Capture the cell that displays the provided text and extract its [x, y] central coordinate. 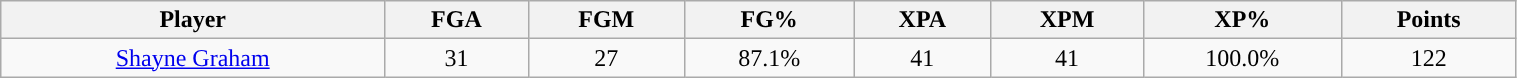
Player [193, 20]
31 [457, 58]
27 [606, 58]
87.1% [769, 58]
Points [1428, 20]
XP% [1242, 20]
FG% [769, 20]
XPA [922, 20]
FGA [457, 20]
122 [1428, 58]
FGM [606, 20]
100.0% [1242, 58]
XPM [1068, 20]
Shayne Graham [193, 58]
